Find where the given text appears and provide that cell's center as (x, y) coordinate. 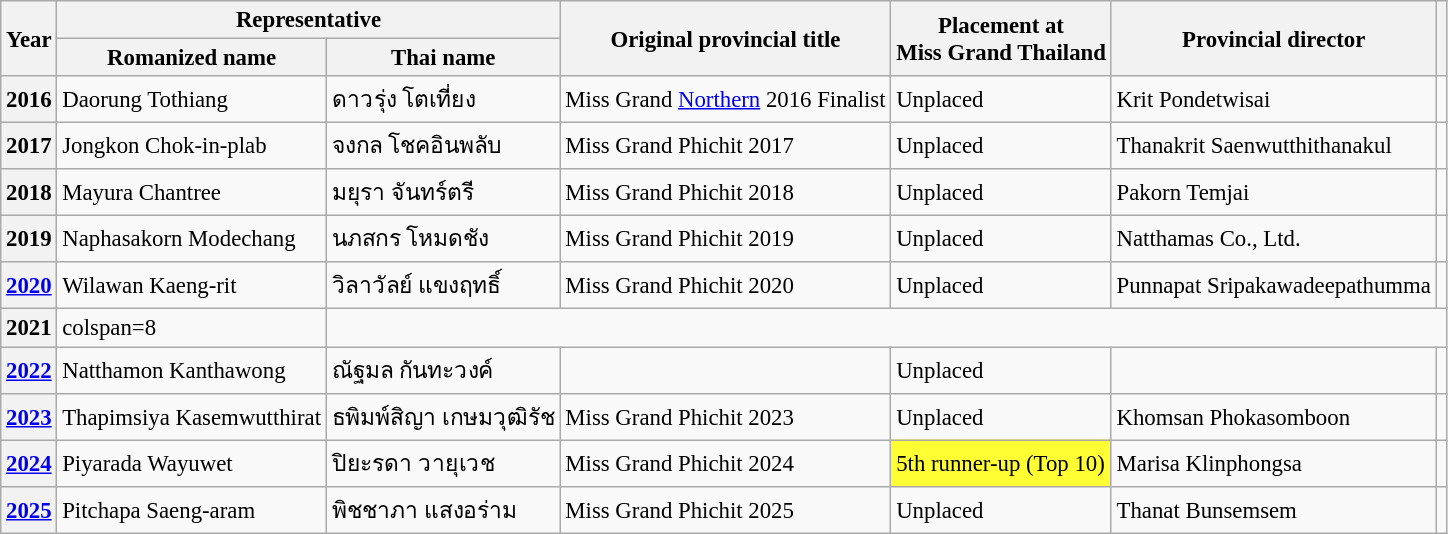
Thanakrit Saenwutthithanakul (1274, 146)
Mayura Chantree (192, 192)
Naphasakorn Modechang (192, 240)
Piyarada Wayuwet (192, 464)
2018 (29, 192)
5th runner-up (Top 10) (1001, 464)
Khomsan Phokasomboon (1274, 416)
2023 (29, 416)
นภสกร โหมดชัง (443, 240)
Romanized name (192, 58)
Miss Grand Phichit 2019 (726, 240)
ปิยะรดา วายุเวช (443, 464)
2022 (29, 370)
2016 (29, 100)
Punnapat Sripakawadeepathumma (1274, 286)
Miss Grand Phichit 2017 (726, 146)
colspan=8 (192, 328)
จงกล โชคอินพลับ (443, 146)
Thanat Bunsemsem (1274, 510)
ธพิมพ์สิญา เกษมวุฒิรัช (443, 416)
2021 (29, 328)
2020 (29, 286)
Placement atMiss Grand Thailand (1001, 38)
2019 (29, 240)
วิลาวัลย์ แขงฤทธิ์ (443, 286)
Marisa Klinphongsa (1274, 464)
Original provincial title (726, 38)
Daorung Tothiang (192, 100)
ณัฐมล กันทะวงค์ (443, 370)
Natthamon Kanthawong (192, 370)
Miss Grand Northern 2016 Finalist (726, 100)
Natthamas Co., Ltd. (1274, 240)
Pakorn Temjai (1274, 192)
Miss Grand Phichit 2018 (726, 192)
2017 (29, 146)
Miss Grand Phichit 2020 (726, 286)
Miss Grand Phichit 2023 (726, 416)
ดาวรุ่ง โตเที่ยง (443, 100)
พิชชาภา แสงอร่าม (443, 510)
2025 (29, 510)
Year (29, 38)
Pitchapa Saeng-aram (192, 510)
Miss Grand Phichit 2024 (726, 464)
Provincial director (1274, 38)
Jongkon Chok-in-plab (192, 146)
มยุรา จันทร์ตรี (443, 192)
Miss Grand Phichit 2025 (726, 510)
Thai name (443, 58)
Krit Pondetwisai (1274, 100)
2024 (29, 464)
Wilawan Kaeng-rit (192, 286)
Representative (308, 20)
Thapimsiya Kasemwutthirat (192, 416)
